Return [x, y] of the center of cell containing provided text 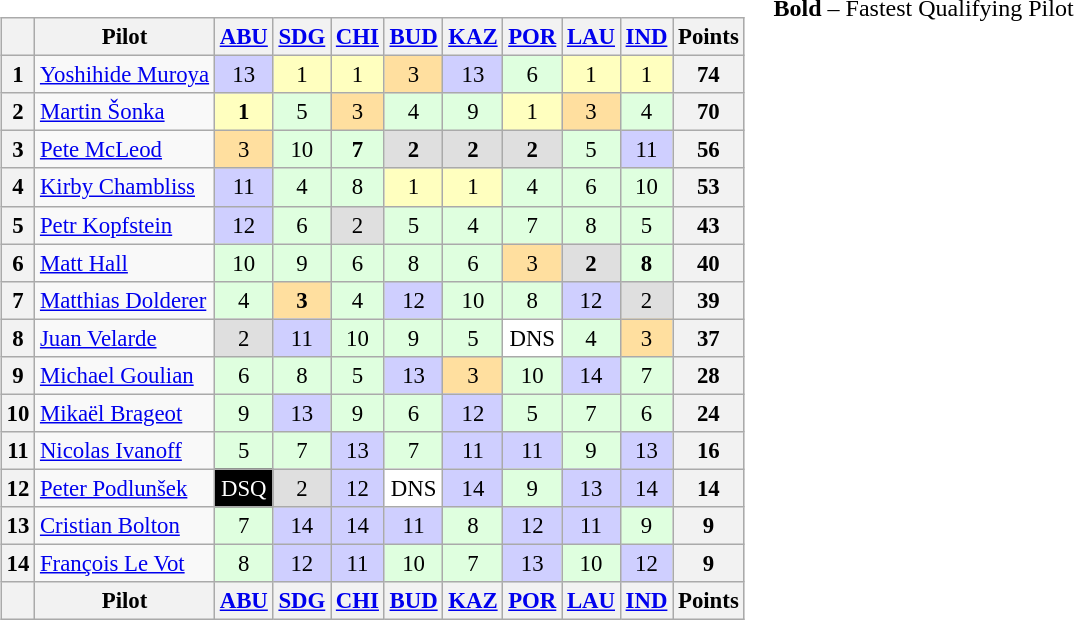
Michael Goulian [125, 375]
70 [708, 112]
28 [708, 375]
43 [708, 225]
Nicolas Ivanoff [125, 451]
16 [708, 451]
Pete McLeod [125, 150]
53 [708, 187]
37 [708, 338]
40 [708, 263]
Petr Kopfstein [125, 225]
39 [708, 300]
Matt Hall [125, 263]
Yoshihide Muroya [125, 75]
Cristian Bolton [125, 526]
Peter Podlunšek [125, 488]
François Le Vot [125, 563]
24 [708, 413]
Martin Šonka [125, 112]
DSQ [244, 488]
Juan Velarde [125, 338]
Mikaël Brageot [125, 413]
Matthias Dolderer [125, 300]
56 [708, 150]
74 [708, 75]
Kirby Chambliss [125, 187]
